Determine the (X, Y) coordinate at the center of the cell enclosing the given text.  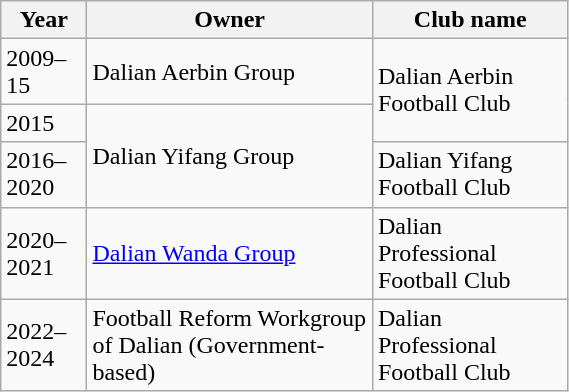
2009–15 (44, 72)
Owner (230, 20)
Dalian Wanda Group (230, 253)
Dalian Aerbin Group (230, 72)
Dalian Yifang Football Club (470, 174)
Club name (470, 20)
Dalian Yifang Group (230, 156)
2016–2020 (44, 174)
2020–2021 (44, 253)
2015 (44, 123)
Dalian Aerbin Football Club (470, 90)
Year (44, 20)
2022–2024 (44, 345)
Football Reform Workgroup of Dalian (Government-based) (230, 345)
